Find where the given text appears and provide that cell's center as (X, Y) coordinate. 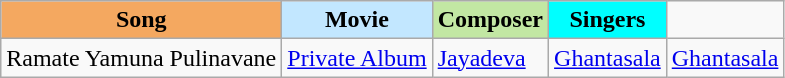
Private Album (357, 58)
Ramate Yamuna Pulinavane (142, 58)
Composer (490, 20)
Movie (357, 20)
Singers (608, 20)
Jayadeva (490, 58)
Song (142, 20)
